Provide the [X, Y] coordinate of the cell's center where the given text is located.  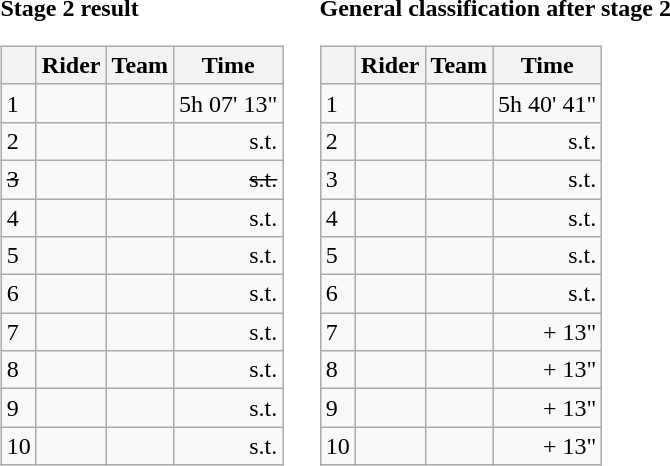
5h 40' 41" [548, 103]
5h 07' 13" [228, 103]
